Determine the (X, Y) coordinate at the center of the cell enclosing the given text.  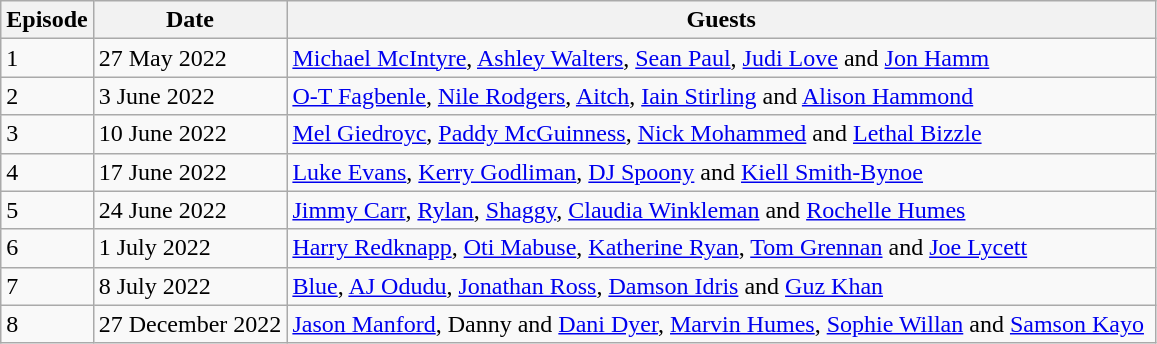
Michael McIntyre, Ashley Walters, Sean Paul, Judi Love and Jon Hamm (722, 58)
Harry Redknapp, Oti Mabuse, Katherine Ryan, Tom Grennan and Joe Lycett (722, 248)
Guests (722, 20)
24 June 2022 (190, 210)
6 (47, 248)
17 June 2022 (190, 172)
8 July 2022 (190, 286)
3 June 2022 (190, 96)
Jason Manford, Danny and Dani Dyer, Marvin Humes, Sophie Willan and Samson Kayo (722, 324)
1 July 2022 (190, 248)
5 (47, 210)
1 (47, 58)
3 (47, 134)
Blue, AJ Odudu, Jonathan Ross, Damson Idris and Guz Khan (722, 286)
Episode (47, 20)
2 (47, 96)
Jimmy Carr, Rylan, Shaggy, Claudia Winkleman and Rochelle Humes (722, 210)
10 June 2022 (190, 134)
8 (47, 324)
27 May 2022 (190, 58)
O-T Fagbenle, Nile Rodgers, Aitch, Iain Stirling and Alison Hammond (722, 96)
7 (47, 286)
27 December 2022 (190, 324)
Date (190, 20)
Luke Evans, Kerry Godliman, DJ Spoony and Kiell Smith-Bynoe (722, 172)
Mel Giedroyc, Paddy McGuinness, Nick Mohammed and Lethal Bizzle (722, 134)
4 (47, 172)
